Find where the given text appears and provide that cell's center as (X, Y) coordinate. 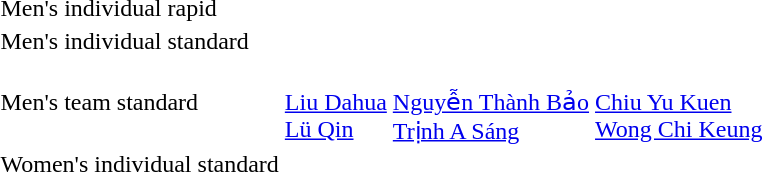
Nguyễn Thành BảoTrịnh A Sáng (490, 102)
Liu DahuaLü Qin (336, 102)
